Output the (x, y) coordinate of the center of the cell containing the given text.  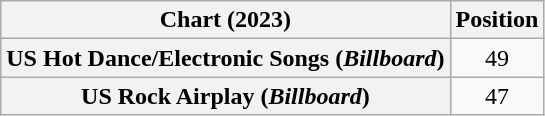
Position (497, 20)
49 (497, 58)
US Rock Airplay (Billboard) (226, 96)
US Hot Dance/Electronic Songs (Billboard) (226, 58)
47 (497, 96)
Chart (2023) (226, 20)
